Search for the cell housing the specified text and yield its [X, Y] center coordinate. 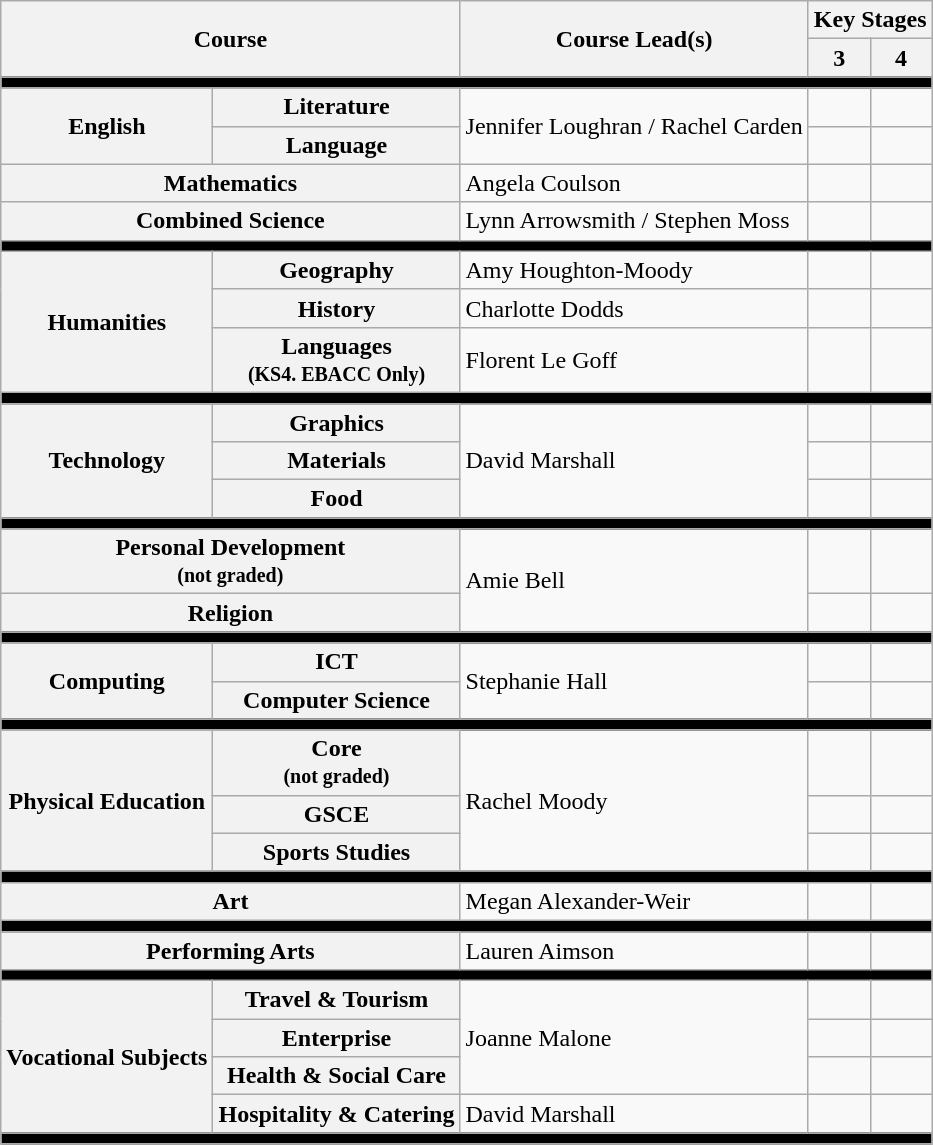
Angela Coulson [634, 183]
Languages(KS4. EBACC Only) [336, 360]
Amie Bell [634, 580]
Computing [107, 681]
Hospitality & Catering [336, 1114]
Personal Development(not graded) [230, 562]
Language [336, 145]
Art [230, 901]
Computer Science [336, 700]
Religion [230, 613]
Course Lead(s) [634, 39]
Lynn Arrowsmith / Stephen Moss [634, 221]
Health & Social Care [336, 1076]
Physical Education [107, 800]
Enterprise [336, 1038]
Graphics [336, 423]
Lauren Aimson [634, 951]
English [107, 126]
Materials [336, 461]
Charlotte Dodds [634, 308]
Stephanie Hall [634, 681]
Performing Arts [230, 951]
Course [230, 39]
Amy Houghton-Moody [634, 270]
Megan Alexander-Weir [634, 901]
Vocational Subjects [107, 1057]
Literature [336, 107]
Geography [336, 270]
GSCE [336, 814]
Rachel Moody [634, 800]
3 [839, 58]
Sports Studies [336, 852]
Joanne Malone [634, 1038]
Humanities [107, 322]
Mathematics [230, 183]
Combined Science [230, 221]
History [336, 308]
Technology [107, 461]
ICT [336, 662]
Key Stages [870, 20]
4 [901, 58]
Jennifer Loughran / Rachel Carden [634, 126]
Core(not graded) [336, 762]
Food [336, 499]
Travel & Tourism [336, 1000]
Florent Le Goff [634, 360]
